Capture the cell that displays the provided text and extract its [X, Y] central coordinate. 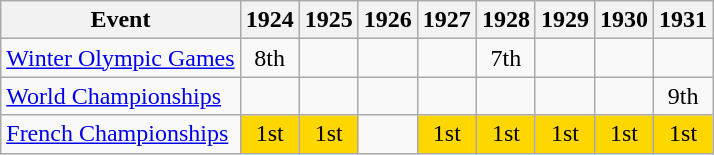
1927 [446, 20]
1928 [506, 20]
World Championships [120, 96]
1925 [328, 20]
7th [506, 58]
9th [684, 96]
Winter Olympic Games [120, 58]
Event [120, 20]
8th [270, 58]
1931 [684, 20]
French Championships [120, 134]
1926 [388, 20]
1930 [624, 20]
1924 [270, 20]
1929 [564, 20]
